Provide the [X, Y] coordinate of the cell's center where the given text is located.  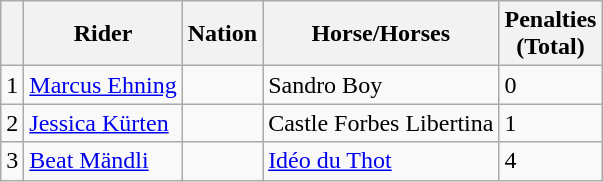
Penalties(Total) [550, 34]
4 [550, 161]
3 [12, 161]
Sandro Boy [381, 85]
Jessica Kürten [103, 123]
2 [12, 123]
Horse/Horses [381, 34]
Nation [222, 34]
Castle Forbes Libertina [381, 123]
Idéo du Thot [381, 161]
Marcus Ehning [103, 85]
0 [550, 85]
Beat Mändli [103, 161]
Rider [103, 34]
